Search for the cell housing the specified text and yield its [x, y] center coordinate. 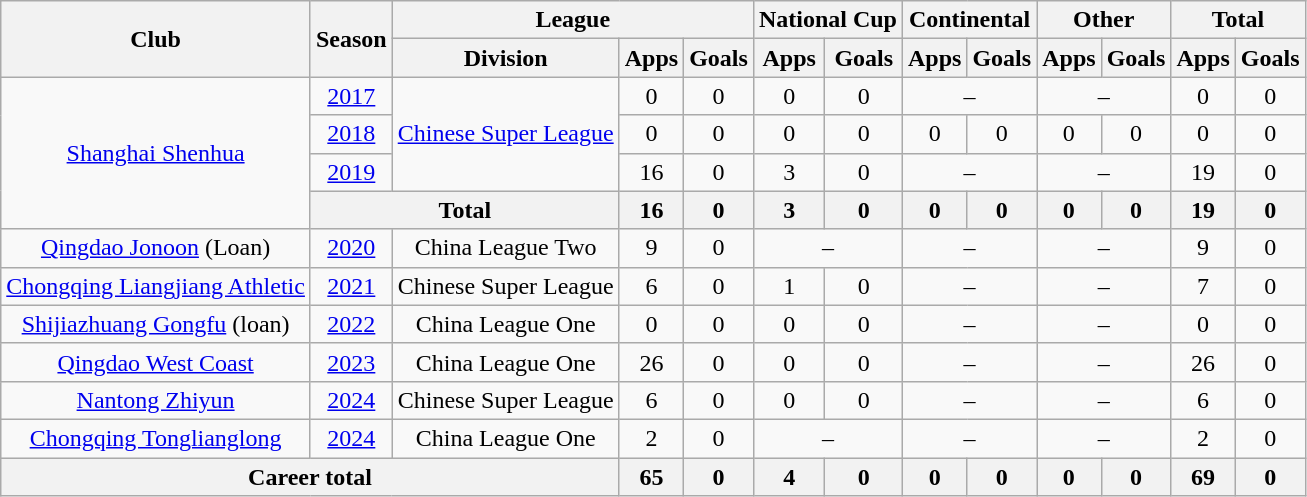
2021 [351, 286]
League [572, 20]
Other [1104, 20]
69 [1203, 477]
Nantong Zhiyun [156, 400]
Shanghai Shenhua [156, 153]
Season [351, 39]
2018 [351, 134]
2020 [351, 248]
Club [156, 39]
2022 [351, 324]
Qingdao West Coast [156, 362]
7 [1203, 286]
China League Two [506, 248]
Chongqing Tonglianglong [156, 438]
65 [651, 477]
Shijiazhuang Gongfu (loan) [156, 324]
2023 [351, 362]
4 [789, 477]
Chongqing Liangjiang Athletic [156, 286]
1 [789, 286]
Continental [969, 20]
2019 [351, 172]
Qingdao Jonoon (Loan) [156, 248]
Division [506, 58]
2017 [351, 96]
National Cup [828, 20]
Career total [310, 477]
